Provide the [x, y] coordinate of the cell's center where the given text is located.  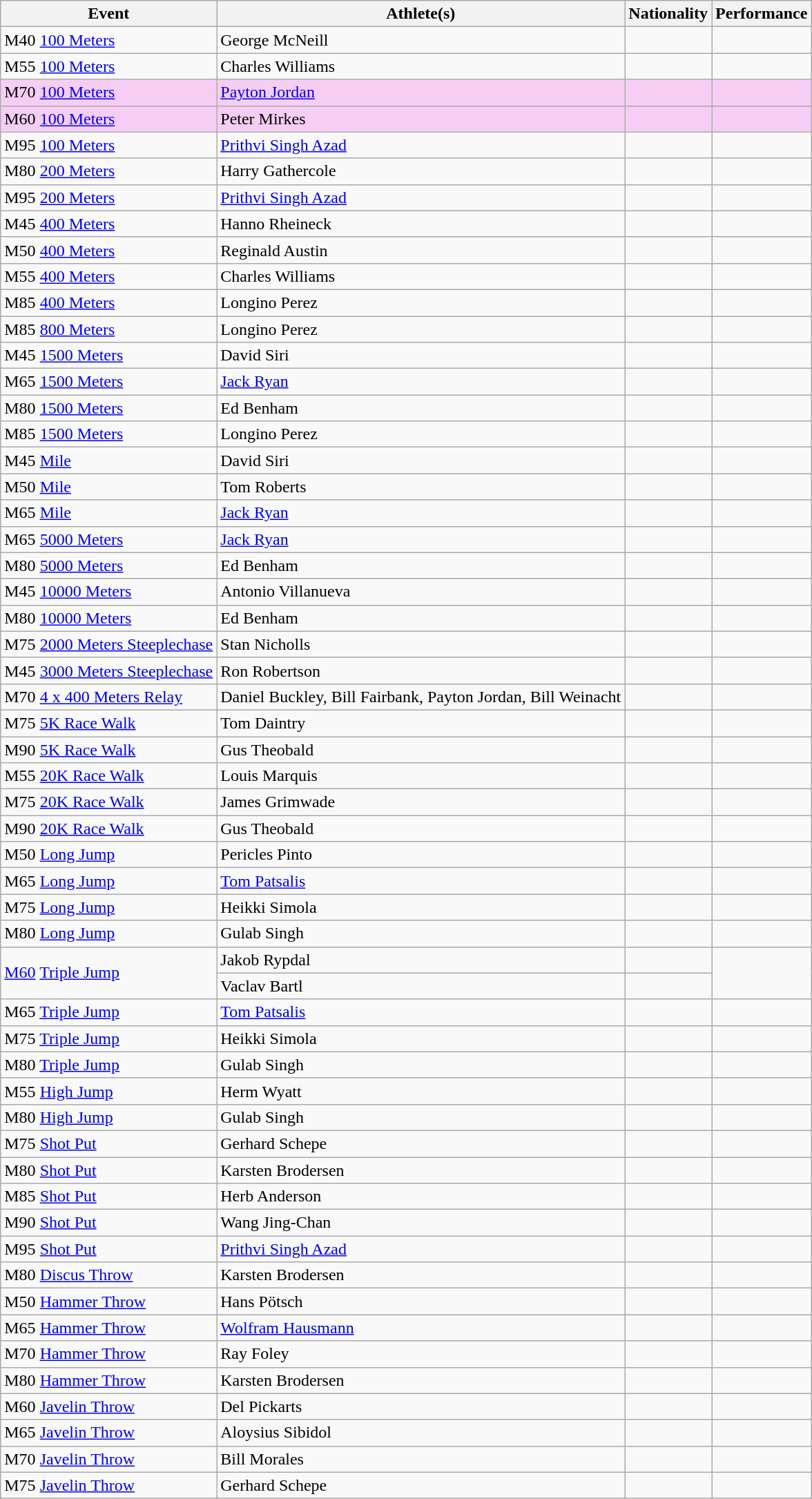
M55 100 Meters [109, 66]
Wang Jing-Chan [421, 1223]
M60 100 Meters [109, 119]
Pericles Pinto [421, 855]
Harry Gathercole [421, 171]
M55 20K Race Walk [109, 776]
M45 Mile [109, 461]
M50 Hammer Throw [109, 1302]
M50 400 Meters [109, 250]
M65 Hammer Throw [109, 1328]
M65 1500 Meters [109, 382]
M80 200 Meters [109, 171]
Bill Morales [421, 1459]
M65 Triple Jump [109, 1012]
M75 2000 Meters Steeplechase [109, 644]
M70 Javelin Throw [109, 1459]
M65 5000 Meters [109, 539]
M40 100 Meters [109, 40]
M85 400 Meters [109, 302]
M85 Shot Put [109, 1197]
M45 400 Meters [109, 224]
M95 100 Meters [109, 145]
M75 Shot Put [109, 1143]
M70 Hammer Throw [109, 1354]
Antonio Villanueva [421, 592]
Event [109, 14]
M80 High Jump [109, 1117]
Herb Anderson [421, 1197]
Peter Mirkes [421, 119]
M45 3000 Meters Steeplechase [109, 670]
M45 10000 Meters [109, 592]
M70 4 x 400 Meters Relay [109, 697]
M65 Mile [109, 513]
Louis Marquis [421, 776]
M80 5000 Meters [109, 565]
M85 1500 Meters [109, 434]
M90 5K Race Walk [109, 749]
Ron Robertson [421, 670]
James Grimwade [421, 802]
M80 Long Jump [109, 934]
M75 Triple Jump [109, 1038]
M90 Shot Put [109, 1223]
M55 400 Meters [109, 276]
M45 1500 Meters [109, 356]
M80 Triple Jump [109, 1065]
Wolfram Hausmann [421, 1328]
M75 Javelin Throw [109, 1485]
Aloysius Sibidol [421, 1433]
Hanno Rheineck [421, 224]
Stan Nicholls [421, 644]
Herm Wyatt [421, 1091]
M95 200 Meters [109, 197]
Daniel Buckley, Bill Fairbank, Payton Jordan, Bill Weinacht [421, 697]
M60 Javelin Throw [109, 1406]
Performance [762, 14]
M80 Hammer Throw [109, 1380]
M50 Mile [109, 487]
M80 1500 Meters [109, 408]
M80 10000 Meters [109, 618]
M90 20K Race Walk [109, 829]
Tom Roberts [421, 487]
M70 100 Meters [109, 93]
M50 Long Jump [109, 855]
Del Pickarts [421, 1406]
M75 Long Jump [109, 907]
M85 800 Meters [109, 329]
M80 Shot Put [109, 1170]
M75 5K Race Walk [109, 723]
M95 Shot Put [109, 1249]
Vaclav Bartl [421, 986]
Jakob Rypdal [421, 960]
Ray Foley [421, 1354]
M60 Triple Jump [109, 973]
Payton Jordan [421, 93]
M75 20K Race Walk [109, 802]
Tom Daintry [421, 723]
M55 High Jump [109, 1091]
M80 Discus Throw [109, 1275]
Athlete(s) [421, 14]
Reginald Austin [421, 250]
M65 Long Jump [109, 881]
Hans Pötsch [421, 1302]
Nationality [668, 14]
M65 Javelin Throw [109, 1433]
George McNeill [421, 40]
